From the cell containing the given text, extract its center point as (X, Y) coordinate. 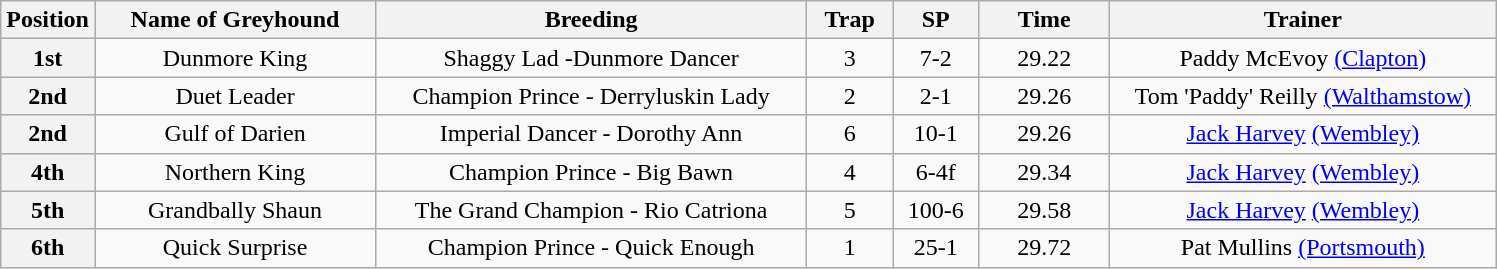
Trap (850, 20)
SP (936, 20)
7-2 (936, 58)
4 (850, 172)
Time (1044, 20)
25-1 (936, 248)
Position (48, 20)
5th (48, 210)
Northern King (234, 172)
Gulf of Darien (234, 134)
Dunmore King (234, 58)
3 (850, 58)
Paddy McEvoy (Clapton) (1303, 58)
Tom 'Paddy' Reilly (Walthamstow) (1303, 96)
Trainer (1303, 20)
6 (850, 134)
Champion Prince - Derryluskin Lady (592, 96)
Imperial Dancer - Dorothy Ann (592, 134)
29.72 (1044, 248)
2-1 (936, 96)
6-4f (936, 172)
10-1 (936, 134)
Grandbally Shaun (234, 210)
2 (850, 96)
100-6 (936, 210)
Champion Prince - Big Bawn (592, 172)
Quick Surprise (234, 248)
29.58 (1044, 210)
Breeding (592, 20)
Duet Leader (234, 96)
5 (850, 210)
The Grand Champion - Rio Catriona (592, 210)
Pat Mullins (Portsmouth) (1303, 248)
Champion Prince - Quick Enough (592, 248)
1 (850, 248)
29.22 (1044, 58)
29.34 (1044, 172)
1st (48, 58)
4th (48, 172)
Shaggy Lad -Dunmore Dancer (592, 58)
6th (48, 248)
Name of Greyhound (234, 20)
